Output the (x, y) coordinate of the center of the cell containing the given text.  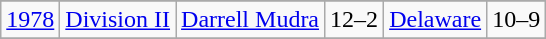
1978 (30, 20)
12–2 (354, 20)
Division II (118, 20)
Delaware (436, 20)
Darrell Mudra (250, 20)
10–9 (516, 20)
